From the cell containing the given text, extract its center point as [X, Y] coordinate. 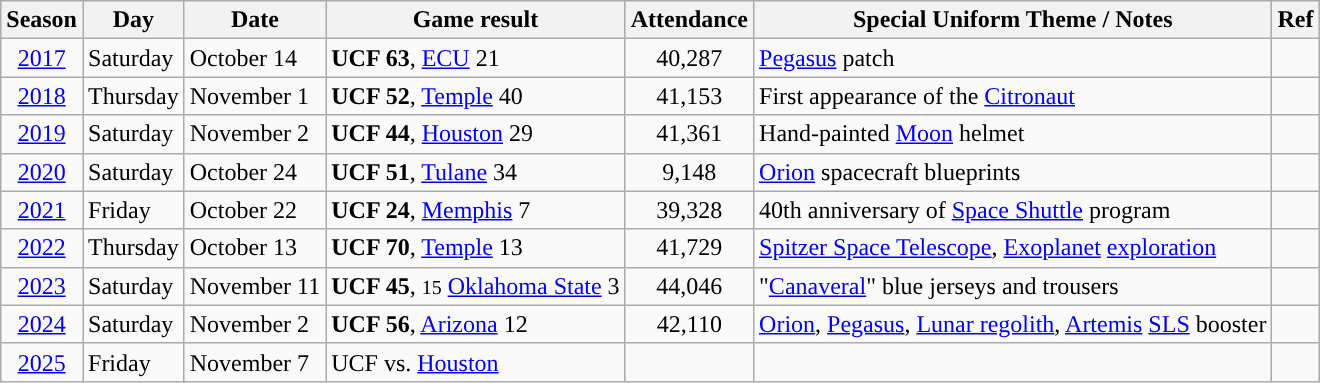
Season [42, 20]
2025 [42, 362]
42,110 [689, 324]
UCF 24, Memphis 7 [476, 210]
UCF 56, Arizona 12 [476, 324]
Hand-painted Moon helmet [1013, 134]
2022 [42, 248]
41,153 [689, 96]
November 7 [254, 362]
UCF 51, Tulane 34 [476, 172]
October 13 [254, 248]
2024 [42, 324]
October 22 [254, 210]
First appearance of the Citronaut [1013, 96]
UCF vs. Houston [476, 362]
2021 [42, 210]
October 14 [254, 58]
Game result [476, 20]
40th anniversary of Space Shuttle program [1013, 210]
"Canaveral" blue jerseys and trousers [1013, 286]
44,046 [689, 286]
Day [133, 20]
2019 [42, 134]
2018 [42, 96]
2020 [42, 172]
UCF 52, Temple 40 [476, 96]
40,287 [689, 58]
Date [254, 20]
41,729 [689, 248]
Orion spacecraft blueprints [1013, 172]
9,148 [689, 172]
Special Uniform Theme / Notes [1013, 20]
Spitzer Space Telescope, Exoplanet exploration [1013, 248]
Pegasus patch [1013, 58]
Attendance [689, 20]
November 11 [254, 286]
October 24 [254, 172]
2023 [42, 286]
2017 [42, 58]
Orion, Pegasus, Lunar regolith, Artemis SLS booster [1013, 324]
39,328 [689, 210]
UCF 44, Houston 29 [476, 134]
UCF 70, Temple 13 [476, 248]
UCF 63, ECU 21 [476, 58]
41,361 [689, 134]
Ref [1296, 20]
November 1 [254, 96]
UCF 45, 15 Oklahoma State 3 [476, 286]
